Output the [x, y] coordinate of the center of the cell containing the given text.  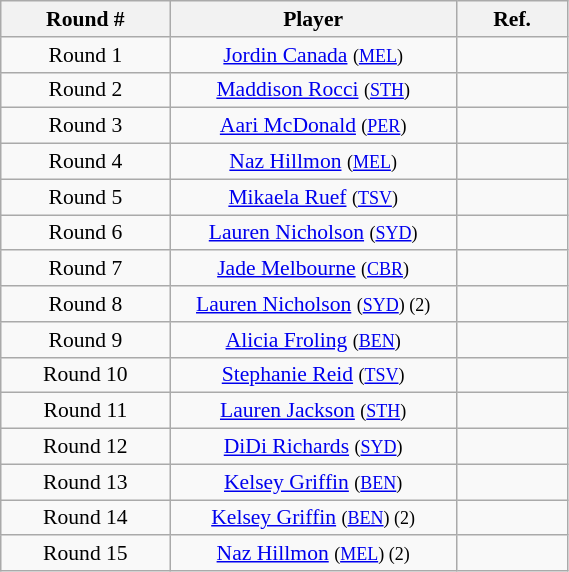
Maddison Rocci (STH) [313, 90]
Round 4 [86, 162]
Ref. [512, 19]
Lauren Nicholson (SYD) (2) [313, 304]
Round 8 [86, 304]
Round 9 [86, 340]
Stephanie Reid (TSV) [313, 375]
Round 3 [86, 126]
Round 1 [86, 55]
Round 13 [86, 482]
Round 6 [86, 233]
Round 14 [86, 518]
Naz Hillmon (MEL) [313, 162]
Kelsey Griffin (BEN) (2) [313, 518]
Jade Melbourne (CBR) [313, 269]
Naz Hillmon (MEL) (2) [313, 554]
Alicia Froling (BEN) [313, 340]
Round # [86, 19]
Lauren Jackson (STH) [313, 411]
DiDi Richards (SYD) [313, 447]
Round 10 [86, 375]
Aari McDonald (PER) [313, 126]
Player [313, 19]
Round 5 [86, 197]
Kelsey Griffin (BEN) [313, 482]
Round 12 [86, 447]
Mikaela Ruef (TSV) [313, 197]
Round 11 [86, 411]
Round 2 [86, 90]
Lauren Nicholson (SYD) [313, 233]
Round 7 [86, 269]
Round 15 [86, 554]
Jordin Canada (MEL) [313, 55]
